Determine the [X, Y] coordinate at the center of the cell enclosing the given text.  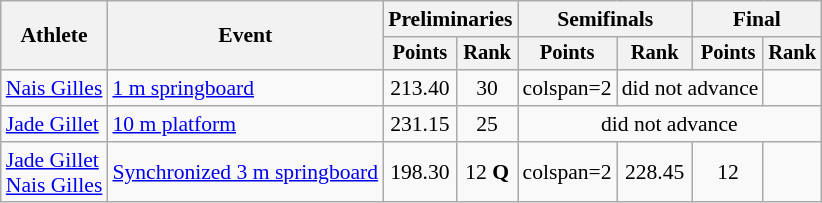
Semifinals [606, 19]
Event [245, 36]
228.45 [655, 172]
Jade Gillet [54, 124]
30 [488, 88]
25 [488, 124]
Final [757, 19]
231.15 [420, 124]
198.30 [420, 172]
Preliminaries [450, 19]
12 [728, 172]
Synchronized 3 m springboard [245, 172]
1 m springboard [245, 88]
213.40 [420, 88]
Nais Gilles [54, 88]
12 Q [488, 172]
Athlete [54, 36]
Jade Gillet Nais Gilles [54, 172]
10 m platform [245, 124]
